From the cell containing the given text, extract its center point as (x, y) coordinate. 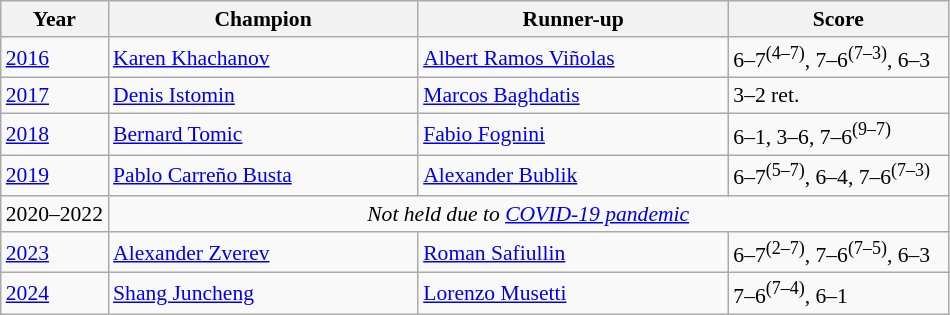
Albert Ramos Viñolas (573, 58)
Bernard Tomic (263, 134)
2020–2022 (54, 214)
6–7(2–7), 7–6(7–5), 6–3 (838, 252)
3–2 ret. (838, 96)
Alexander Zverev (263, 252)
Denis Istomin (263, 96)
2017 (54, 96)
Fabio Fognini (573, 134)
2019 (54, 176)
6–7(4–7), 7–6(7–3), 6–3 (838, 58)
Lorenzo Musetti (573, 294)
Roman Safiullin (573, 252)
Karen Khachanov (263, 58)
Champion (263, 19)
2023 (54, 252)
6–7(5–7), 6–4, 7–6(7–3) (838, 176)
Not held due to COVID-19 pandemic (528, 214)
7–6(7–4), 6–1 (838, 294)
Shang Juncheng (263, 294)
Runner-up (573, 19)
Year (54, 19)
Score (838, 19)
Pablo Carreño Busta (263, 176)
2024 (54, 294)
Alexander Bublik (573, 176)
Marcos Baghdatis (573, 96)
6–1, 3–6, 7–6(9–7) (838, 134)
2016 (54, 58)
2018 (54, 134)
